Search for the cell housing the specified text and yield its (x, y) center coordinate. 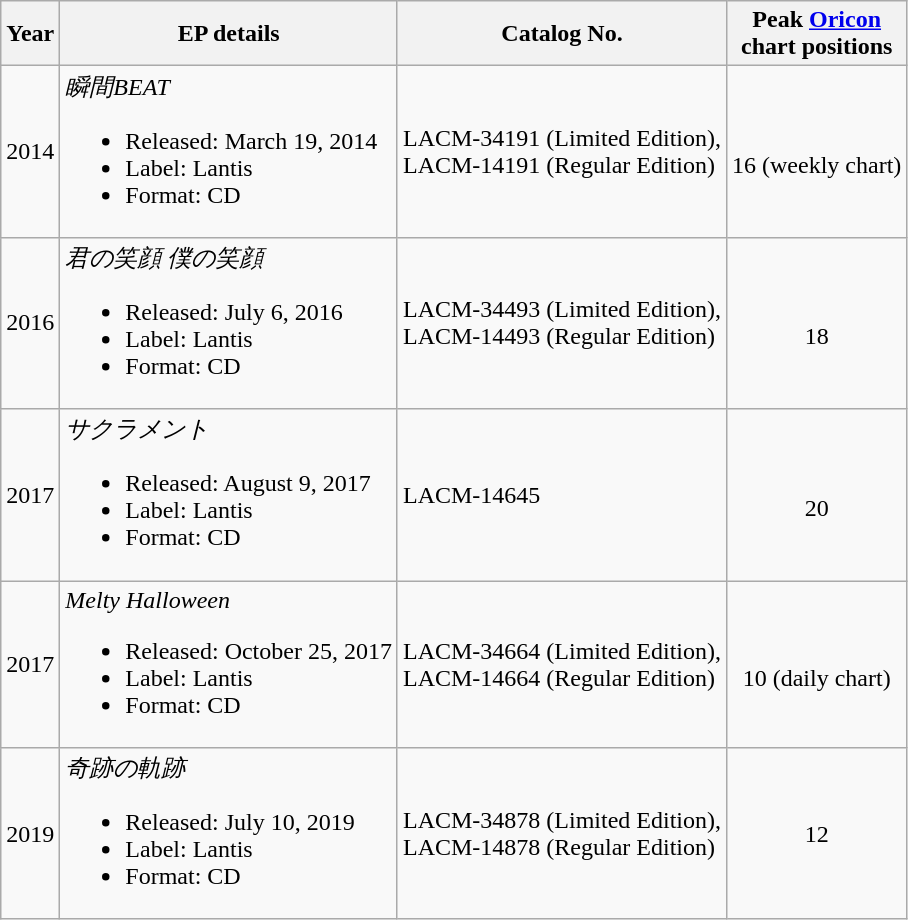
君の笑顔 僕の笑顔Released: July 6, 2016Label: LantisFormat: CD (229, 323)
2014 (30, 152)
EP details (229, 34)
10 (daily chart) (817, 664)
18 (817, 323)
Year (30, 34)
Melty HalloweenReleased: October 25, 2017Label: LantisFormat: CD (229, 664)
サクラメントReleased: August 9, 2017Label: LantisFormat: CD (229, 495)
奇跡の軌跡Released: July 10, 2019Label: LantisFormat: CD (229, 834)
20 (817, 495)
LACM-34493 (Limited Edition),LACM-14493 (Regular Edition) (562, 323)
瞬間BEATReleased: March 19, 2014Label: LantisFormat: CD (229, 152)
LACM-14645 (562, 495)
2019 (30, 834)
Catalog No. (562, 34)
LACM-34191 (Limited Edition),LACM-14191 (Regular Edition) (562, 152)
2016 (30, 323)
LACM-34664 (Limited Edition),LACM-14664 (Regular Edition) (562, 664)
12 (817, 834)
Peak Oricon chart positions (817, 34)
16 (weekly chart) (817, 152)
LACM-34878 (Limited Edition),LACM-14878 (Regular Edition) (562, 834)
